Locate the cell with the specified text and output its [X, Y] center coordinate. 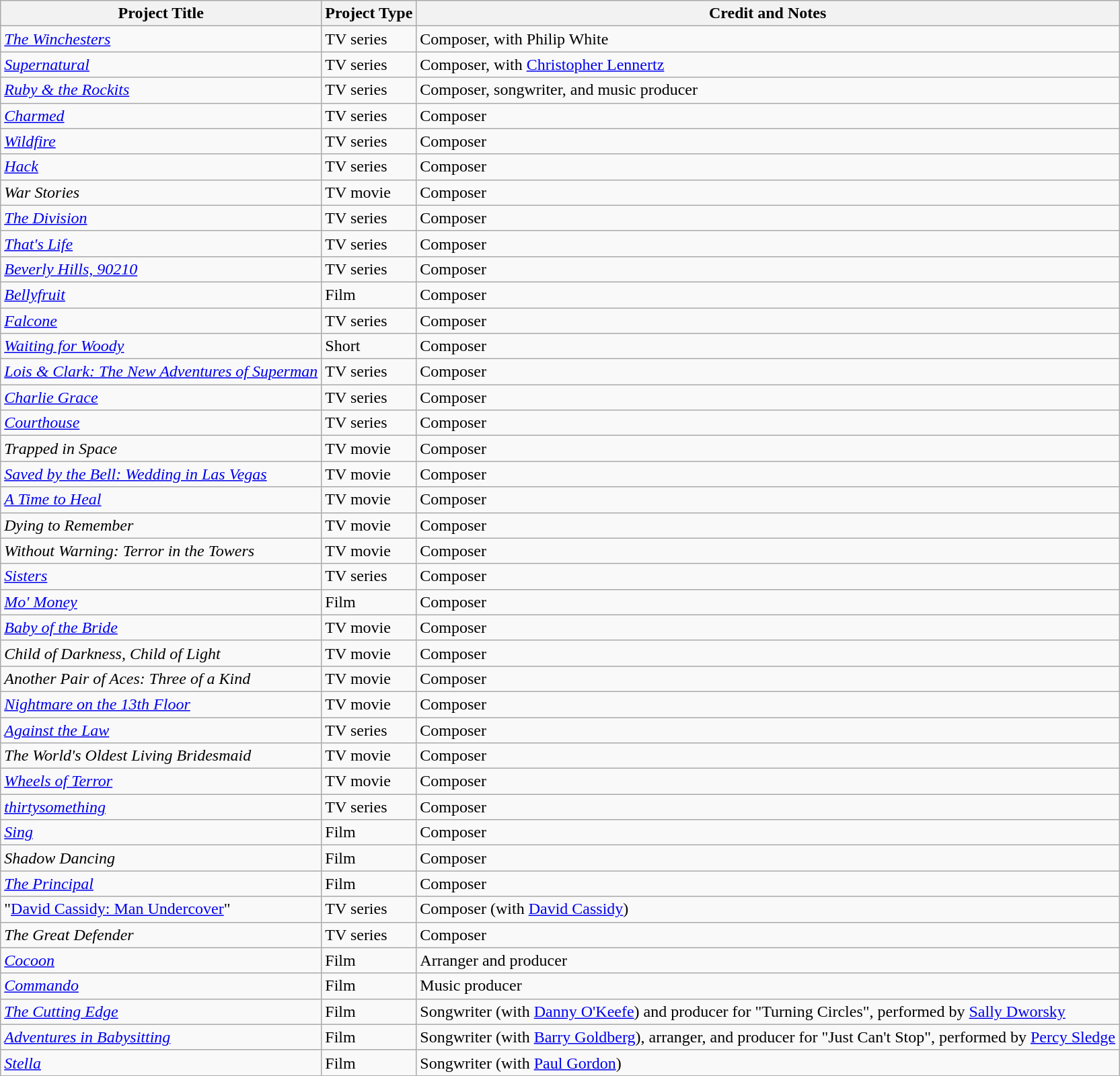
Sisters [161, 576]
That's Life [161, 243]
Composer, with Christopher Lennertz [768, 65]
Falcone [161, 321]
Lois & Clark: The New Adventures of Superman [161, 372]
Songwriter (with Paul Gordon) [768, 1063]
Short [369, 346]
Mo' Money [161, 602]
Composer, with Philip White [768, 39]
Adventures in Babysitting [161, 1037]
Composer (with David Cassidy) [768, 909]
Beverly Hills, 90210 [161, 269]
Baby of the Bride [161, 627]
Ruby & the Rockits [161, 90]
"David Cassidy: Man Undercover" [161, 909]
Songwriter (with Danny O'Keefe) and producer for "Turning Circles", performed by Sally Dworsky [768, 1011]
Project Title [161, 13]
Without Warning: Terror in the Towers [161, 551]
Cocoon [161, 960]
Charlie Grace [161, 397]
Shadow Dancing [161, 858]
Commando [161, 986]
Dying to Remember [161, 525]
Child of Darkness, Child of Light [161, 653]
War Stories [161, 192]
The Great Defender [161, 935]
Arranger and producer [768, 960]
A Time to Heal [161, 500]
Project Type [369, 13]
Credit and Notes [768, 13]
Against the Law [161, 730]
Saved by the Bell: Wedding in Las Vegas [161, 474]
Nightmare on the 13th Floor [161, 704]
The Principal [161, 884]
Stella [161, 1063]
Wheels of Terror [161, 781]
The Cutting Edge [161, 1011]
Music producer [768, 986]
Trapped in Space [161, 449]
Songwriter (with Barry Goldberg), arranger, and producer for "Just Can't Stop", performed by Percy Sledge [768, 1037]
Courthouse [161, 423]
Bellyfruit [161, 295]
The Division [161, 218]
Wildfire [161, 141]
thirtysomething [161, 807]
Another Pair of Aces: Three of a Kind [161, 679]
Waiting for Woody [161, 346]
The World's Oldest Living Bridesmaid [161, 756]
Hack [161, 167]
Composer, songwriter, and music producer [768, 90]
Supernatural [161, 65]
The Winchesters [161, 39]
Sing [161, 833]
Charmed [161, 116]
